From the cell containing the given text, extract its center point as [X, Y] coordinate. 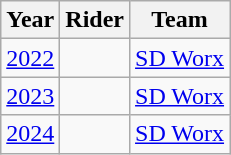
Rider [95, 20]
2024 [30, 134]
2023 [30, 96]
Year [30, 20]
2022 [30, 58]
Team [180, 20]
